Scan for the cell matching the given text and deliver its [X, Y] coordinate at center. 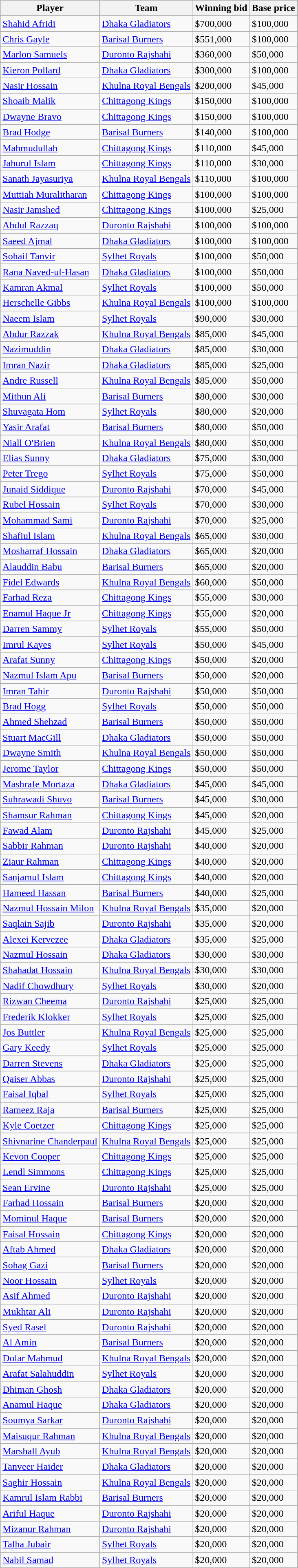
Nasir Jamshed [50, 210]
Imran Tahir [50, 691]
Qaiser Abbas [50, 1079]
Ziaur Rahman [50, 861]
Faisal Hossain [50, 1234]
Mukhtar Ali [50, 1312]
Kamran Akmal [50, 287]
Shamsur Rahman [50, 815]
Chris Gayle [50, 39]
Team [146, 8]
Dolar Mahmud [50, 1358]
Enamul Haque Jr [50, 613]
$90,000 [221, 318]
$360,000 [221, 55]
Saeed Ajmal [50, 241]
Fawad Alam [50, 830]
Muttiah Muralitharan [50, 194]
Syed Rasel [50, 1327]
$200,000 [221, 86]
Farhad Hossain [50, 1203]
Abdul Razzaq [50, 225]
Jos Buttler [50, 1032]
Dwayne Smith [50, 753]
Shahadat Hossain [50, 970]
Anamul Haque [50, 1405]
Stuart MacGill [50, 738]
Darren Stevens [50, 1063]
Soumya Sarkar [50, 1420]
Nadif Chowdhury [50, 986]
Ahmed Shehzad [50, 722]
Frederik Klokker [50, 1017]
Al Amin [50, 1343]
Sean Ervine [50, 1188]
Kevon Cooper [50, 1156]
Rameez Raja [50, 1110]
Mashrafe Mortaza [50, 784]
Andre Russell [50, 380]
Imrul Kayes [50, 644]
$60,000 [221, 582]
Aftab Ahmed [50, 1250]
Sabbir Rahman [50, 846]
Nazmul Hossain Milon [50, 908]
Shivnarine Chanderpaul [50, 1141]
Jahurul Islam [50, 163]
Saqlain Sajib [50, 923]
Arafat Salahuddin [50, 1374]
Farhad Reza [50, 598]
Sohail Tanvir [50, 256]
Saghir Hossain [50, 1482]
Dhiman Ghosh [50, 1389]
Kamrul Islam Rabbi [50, 1498]
Gary Keedy [50, 1048]
Darren Sammy [50, 629]
Rubel Hossain [50, 505]
Nazimuddin [50, 349]
Player [50, 8]
Rizwan Cheema [50, 1001]
Talha Jubair [50, 1544]
Sanjamul Islam [50, 877]
Ariful Haque [50, 1513]
Mahmudullah [50, 148]
Suhrawadi Shuvo [50, 799]
Tanveer Haider [50, 1467]
Kyle Coetzer [50, 1125]
Peter Trego [50, 474]
Mizanur Rahman [50, 1529]
$551,000 [221, 39]
Winning bid [221, 8]
Junaid Siddique [50, 489]
Jerome Taylor [50, 769]
Alauddin Babu [50, 567]
Shafiul Islam [50, 536]
$700,000 [221, 24]
Brad Hogg [50, 707]
Faisal Iqbal [50, 1094]
Shoaib Malik [50, 101]
Herschelle Gibbs [50, 303]
Brad Hodge [50, 132]
Mohammad Sami [50, 520]
Shahid Afridi [50, 24]
Rana Naved-ul-Hasan [50, 272]
Sanath Jayasuriya [50, 179]
Lendl Simmons [50, 1172]
Nabil Samad [50, 1560]
Sohag Gazi [50, 1265]
Nazmul Islam Apu [50, 675]
Base price [273, 8]
Nasir Hossain [50, 86]
Alexei Kervezee [50, 939]
Shuvagata Hom [50, 411]
Fidel Edwards [50, 582]
Naeem Islam [50, 318]
Imran Nazir [50, 365]
Marlon Samuels [50, 55]
Kieron Pollard [50, 70]
Mithun Ali [50, 396]
$140,000 [221, 132]
Hameed Hassan [50, 892]
Arafat Sunny [50, 660]
Maisuqur Rahman [50, 1435]
Asif Ahmed [50, 1296]
Elias Sunny [50, 458]
$300,000 [221, 70]
Nazmul Hossain [50, 955]
Dwayne Bravo [50, 117]
Mominul Haque [50, 1219]
Yasir Arafat [50, 427]
Abdur Razzak [50, 334]
Noor Hossain [50, 1281]
Mosharraf Hossain [50, 551]
Marshall Ayub [50, 1451]
Niall O'Brien [50, 442]
